Find where the given text appears and provide that cell's center as [x, y] coordinate. 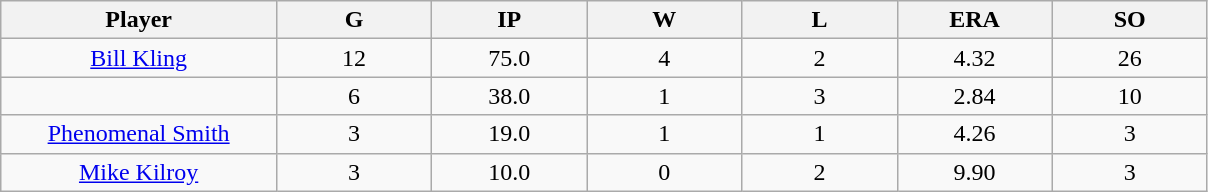
12 [354, 58]
G [354, 20]
9.90 [974, 172]
10.0 [510, 172]
Phenomenal Smith [139, 134]
L [820, 20]
2.84 [974, 96]
26 [1130, 58]
19.0 [510, 134]
ERA [974, 20]
0 [664, 172]
4.32 [974, 58]
SO [1130, 20]
IP [510, 20]
6 [354, 96]
38.0 [510, 96]
Bill Kling [139, 58]
4 [664, 58]
Player [139, 20]
4.26 [974, 134]
10 [1130, 96]
Mike Kilroy [139, 172]
W [664, 20]
75.0 [510, 58]
